Determine the (X, Y) coordinate at the center of the cell enclosing the given text.  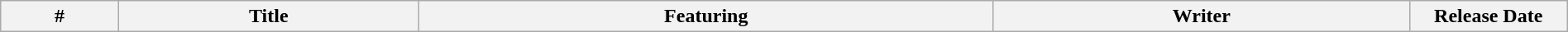
# (60, 16)
Writer (1201, 16)
Release Date (1489, 16)
Featuring (706, 16)
Title (268, 16)
